Determine the [x, y] coordinate at the center of the cell enclosing the given text.  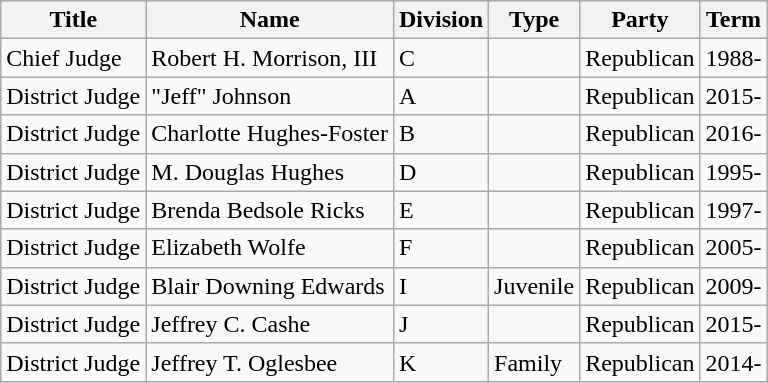
Robert H. Morrison, III [270, 58]
Chief Judge [74, 58]
D [440, 172]
E [440, 210]
M. Douglas Hughes [270, 172]
Party [640, 20]
"Jeff" Johnson [270, 96]
C [440, 58]
F [440, 248]
Brenda Bedsole Ricks [270, 210]
2005- [734, 248]
1995- [734, 172]
Name [270, 20]
Division [440, 20]
J [440, 324]
K [440, 362]
Title [74, 20]
2014- [734, 362]
I [440, 286]
B [440, 134]
1988- [734, 58]
2016- [734, 134]
Family [534, 362]
1997- [734, 210]
Elizabeth Wolfe [270, 248]
Jeffrey C. Cashe [270, 324]
Term [734, 20]
Jeffrey T. Oglesbee [270, 362]
Juvenile [534, 286]
Type [534, 20]
Blair Downing Edwards [270, 286]
2009- [734, 286]
Charlotte Hughes-Foster [270, 134]
A [440, 96]
